Pinpoint the cell where the given text exists, returning its (x, y) midpoint coordinate. 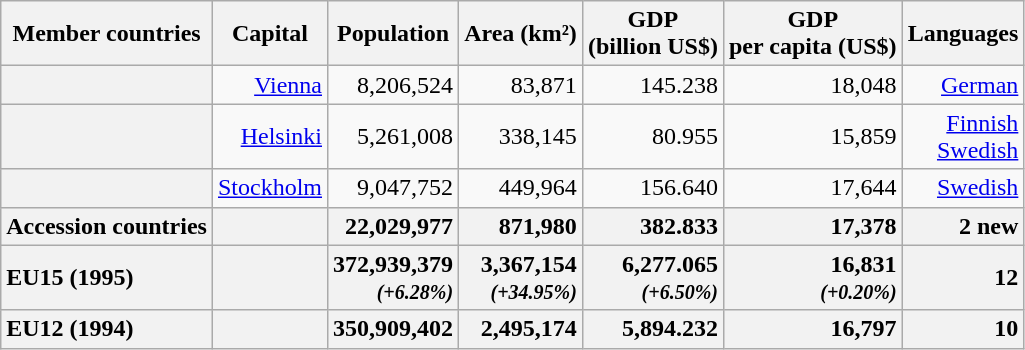
372,939,379 (+6.28%) (394, 278)
Swedish (963, 188)
Area (km²) (521, 34)
Helsinki (270, 136)
Languages (963, 34)
16,831 (+0.20%) (812, 278)
GDP per capita (US$) (812, 34)
12 (963, 278)
16,797 (812, 329)
338,145 (521, 136)
350,909,402 (394, 329)
80.955 (652, 136)
382.833 (652, 226)
Vienna (270, 85)
10 (963, 329)
156.640 (652, 188)
5,894.232 (652, 329)
83,871 (521, 85)
18,048 (812, 85)
5,261,008 (394, 136)
145.238 (652, 85)
6,277.065 (+6.50%) (652, 278)
17,644 (812, 188)
EU12 (1994) (107, 329)
EU15 (1995) (107, 278)
2 new (963, 226)
Stockholm (270, 188)
Accession countries (107, 226)
Capital (270, 34)
15,859 (812, 136)
449,964 (521, 188)
Member countries (107, 34)
German (963, 85)
9,047,752 (394, 188)
FinnishSwedish (963, 136)
17,378 (812, 226)
3,367,154 (+34.95%) (521, 278)
22,029,977 (394, 226)
Population (394, 34)
871,980 (521, 226)
2,495,174 (521, 329)
8,206,524 (394, 85)
GDP (billion US$) (652, 34)
